Return the [X, Y] coordinate for the center point of the cell that contains the specified text.  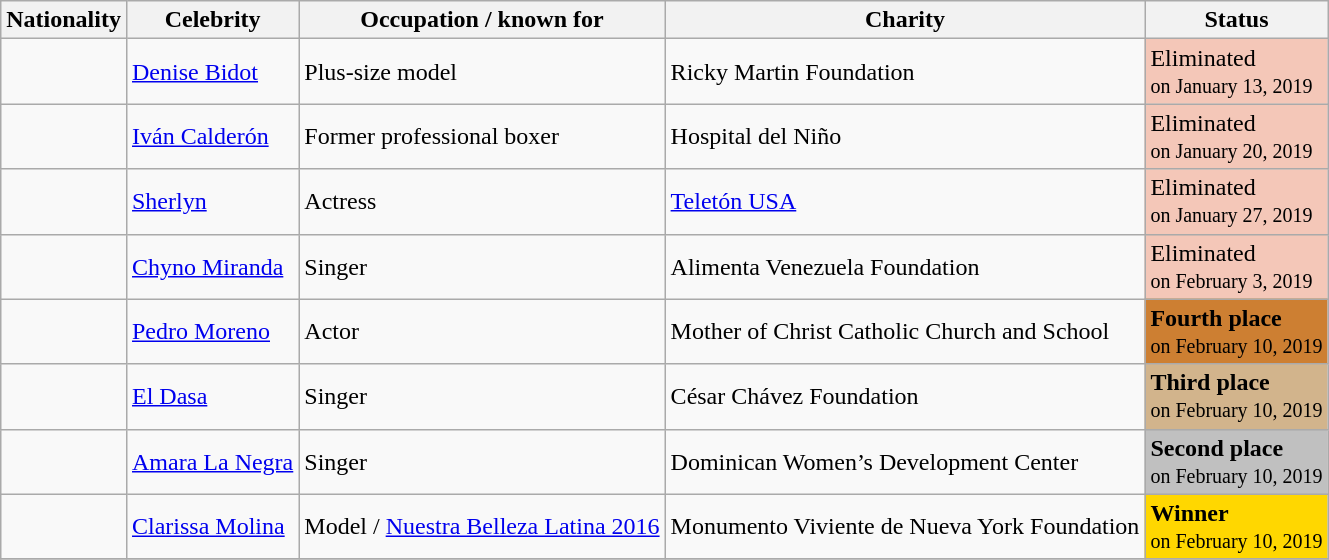
Hospital del Niño [905, 136]
Eliminatedon January 20, 2019 [1236, 136]
Actor [482, 332]
Nationality [64, 20]
Ricky Martin Foundation [905, 72]
Denise Bidot [212, 72]
Eliminatedon January 27, 2019 [1236, 202]
Sherlyn [212, 202]
Chyno Miranda [212, 266]
Third placeon February 10, 2019 [1236, 396]
Celebrity [212, 20]
Actress [482, 202]
Teletón USA [905, 202]
Winneron February 10, 2019 [1236, 526]
Fourth placeon February 10, 2019 [1236, 332]
Eliminatedon February 3, 2019 [1236, 266]
Occupation / known for [482, 20]
César Chávez Foundation [905, 396]
Monumento Viviente de Nueva York Foundation [905, 526]
Iván Calderón [212, 136]
Alimenta Venezuela Foundation [905, 266]
Amara La Negra [212, 462]
Plus-size model [482, 72]
Model / Nuestra Belleza Latina 2016 [482, 526]
Status [1236, 20]
Eliminatedon January 13, 2019 [1236, 72]
Charity [905, 20]
El Dasa [212, 396]
Mother of Christ Catholic Church and School [905, 332]
Dominican Women’s Development Center [905, 462]
Pedro Moreno [212, 332]
Former professional boxer [482, 136]
Second placeon February 10, 2019 [1236, 462]
Clarissa Molina [212, 526]
